Extract the [X, Y] coordinate from the center of the cell holding the provided text.  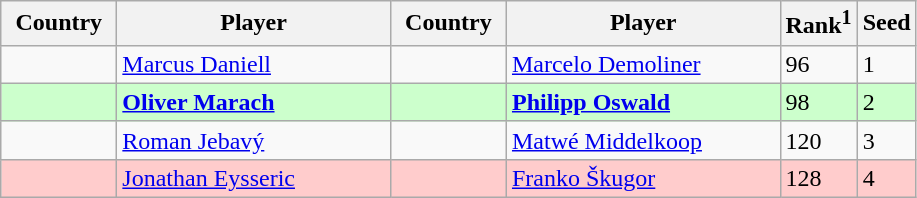
Marcelo Demoliner [643, 64]
Jonathan Eysseric [254, 178]
98 [818, 102]
1 [886, 64]
Oliver Marach [254, 102]
Philipp Oswald [643, 102]
Seed [886, 24]
Matwé Middelkoop [643, 140]
Rank1 [818, 24]
120 [818, 140]
Roman Jebavý [254, 140]
Marcus Daniell [254, 64]
Franko Škugor [643, 178]
2 [886, 102]
3 [886, 140]
128 [818, 178]
4 [886, 178]
96 [818, 64]
